Return the (X, Y) coordinate for the center point of the cell that contains the specified text.  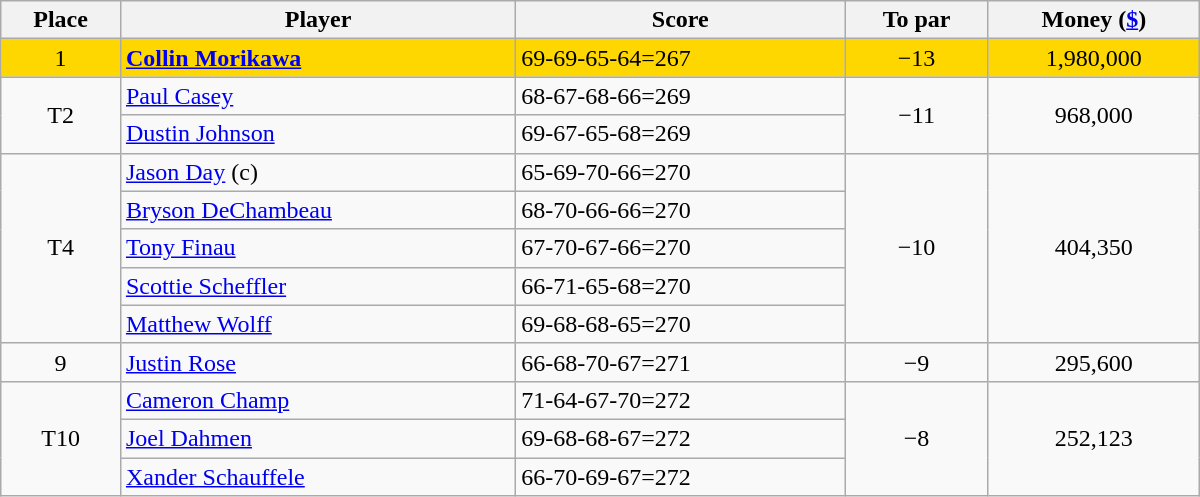
1,980,000 (1094, 58)
Xander Schauffele (318, 477)
T2 (61, 115)
Matthew Wolff (318, 324)
Paul Casey (318, 96)
Scottie Scheffler (318, 286)
Dustin Johnson (318, 134)
−10 (917, 248)
Jason Day (c) (318, 172)
69-67-65-68=269 (680, 134)
68-70-66-66=270 (680, 210)
66-68-70-67=271 (680, 362)
−13 (917, 58)
−11 (917, 115)
−8 (917, 438)
252,123 (1094, 438)
404,350 (1094, 248)
Place (61, 20)
968,000 (1094, 115)
Score (680, 20)
9 (61, 362)
65-69-70-66=270 (680, 172)
Bryson DeChambeau (318, 210)
To par (917, 20)
Cameron Champ (318, 400)
T10 (61, 438)
66-70-69-67=272 (680, 477)
Collin Morikawa (318, 58)
1 (61, 58)
295,600 (1094, 362)
Justin Rose (318, 362)
T4 (61, 248)
69-69-65-64=267 (680, 58)
68-67-68-66=269 (680, 96)
Joel Dahmen (318, 438)
69-68-68-65=270 (680, 324)
66-71-65-68=270 (680, 286)
Tony Finau (318, 248)
69-68-68-67=272 (680, 438)
−9 (917, 362)
Money ($) (1094, 20)
Player (318, 20)
67-70-67-66=270 (680, 248)
71-64-67-70=272 (680, 400)
